Locate the cell with the specified text and output its (X, Y) center coordinate. 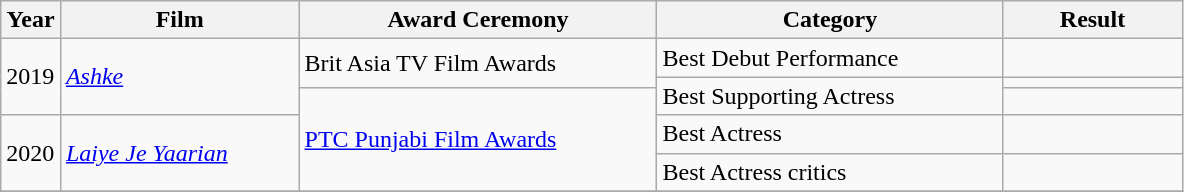
Best Supporting Actress (830, 96)
2020 (31, 153)
2019 (31, 77)
Best Debut Performance (830, 58)
Brit Asia TV Film Awards (478, 64)
Year (31, 20)
Best Actress critics (830, 172)
Award Ceremony (478, 20)
Laiye Je Yaarian (180, 153)
PTC Punjabi Film Awards (478, 140)
Result (1092, 20)
Film (180, 20)
Category (830, 20)
Best Actress (830, 134)
Ashke (180, 77)
